Return (X, Y) of the center of cell containing provided text 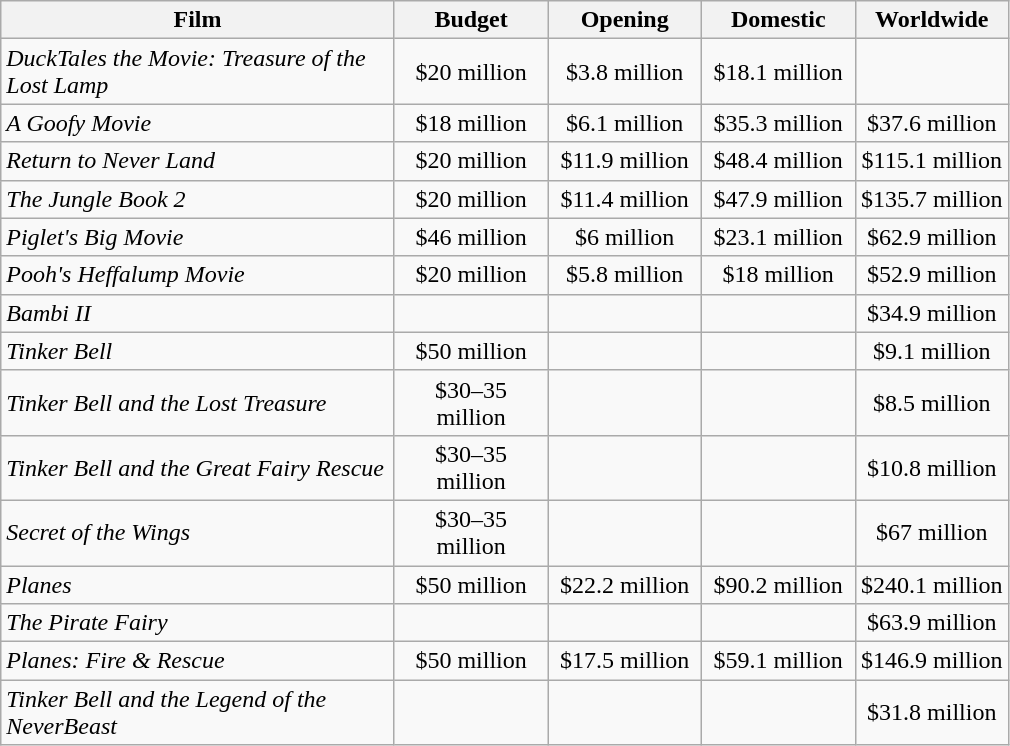
$8.5 million (932, 402)
$46 million (471, 237)
$22.2 million (625, 585)
$17.5 million (625, 661)
$146.9 million (932, 661)
$31.8 million (932, 712)
Planes: Fire & Rescue (198, 661)
$67 million (932, 532)
$5.8 million (625, 275)
A Goofy Movie (198, 123)
Return to Never Land (198, 161)
Secret of the Wings (198, 532)
Tinker Bell and the Great Fairy Rescue (198, 468)
$47.9 million (778, 199)
Planes (198, 585)
$11.9 million (625, 161)
Domestic (778, 20)
The Jungle Book 2 (198, 199)
$11.4 million (625, 199)
Tinker Bell and the Legend of the NeverBeast (198, 712)
DuckTales the Movie: Treasure of the Lost Lamp (198, 72)
Film (198, 20)
The Pirate Fairy (198, 623)
Piglet's Big Movie (198, 237)
Budget (471, 20)
$115.1 million (932, 161)
$59.1 million (778, 661)
$18.1 million (778, 72)
$23.1 million (778, 237)
$34.9 million (932, 313)
Worldwide (932, 20)
$240.1 million (932, 585)
$35.3 million (778, 123)
$37.6 million (932, 123)
Opening (625, 20)
Tinker Bell and the Lost Treasure (198, 402)
$3.8 million (625, 72)
$6.1 million (625, 123)
$52.9 million (932, 275)
$10.8 million (932, 468)
Bambi II (198, 313)
$90.2 million (778, 585)
$135.7 million (932, 199)
$6 million (625, 237)
Pooh's Heffalump Movie (198, 275)
$63.9 million (932, 623)
Tinker Bell (198, 351)
$48.4 million (778, 161)
$9.1 million (932, 351)
$62.9 million (932, 237)
